Locate the cell with the specified text and output its [X, Y] center coordinate. 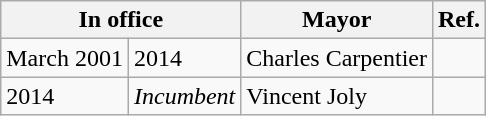
March 2001 [65, 58]
Incumbent [184, 96]
In office [121, 20]
Ref. [458, 20]
Charles Carpentier [337, 58]
Vincent Joly [337, 96]
Mayor [337, 20]
